Find where the given text appears and provide that cell's center as [x, y] coordinate. 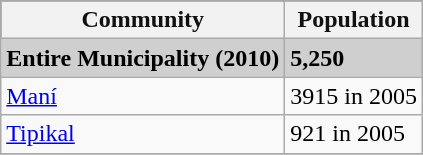
3915 in 2005 [354, 96]
Community [143, 20]
5,250 [354, 58]
Entire Municipality (2010) [143, 58]
921 in 2005 [354, 134]
Maní [143, 96]
Tipikal [143, 134]
Population [354, 20]
